Locate the cell with the specified text and output its (x, y) center coordinate. 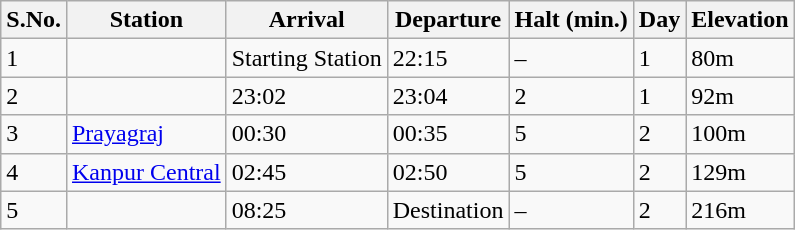
S.No. (34, 20)
00:30 (306, 134)
216m (740, 210)
Kanpur Central (146, 172)
Departure (448, 20)
Prayagraj (146, 134)
Day (659, 20)
92m (740, 96)
02:45 (306, 172)
80m (740, 58)
Elevation (740, 20)
22:15 (448, 58)
4 (34, 172)
129m (740, 172)
Destination (448, 210)
Station (146, 20)
Starting Station (306, 58)
Halt (min.) (571, 20)
02:50 (448, 172)
23:04 (448, 96)
00:35 (448, 134)
Arrival (306, 20)
23:02 (306, 96)
3 (34, 134)
100m (740, 134)
08:25 (306, 210)
